Detect which cell encompasses the target text, then output its [x, y] center coordinate. 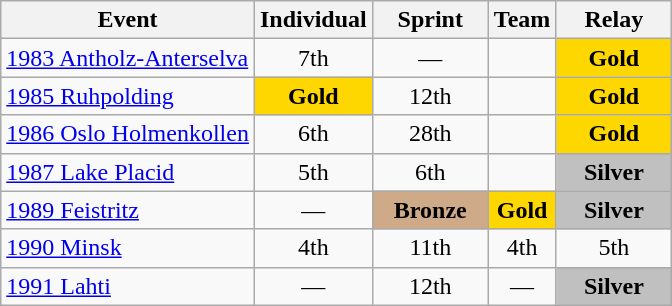
1985 Ruhpolding [128, 96]
Event [128, 20]
Sprint [430, 20]
Team [522, 20]
1990 Minsk [128, 248]
Individual [313, 20]
1987 Lake Placid [128, 172]
7th [313, 58]
1983 Antholz-Anterselva [128, 58]
11th [430, 248]
28th [430, 134]
Relay [614, 20]
1989 Feistritz [128, 210]
Bronze [430, 210]
1991 Lahti [128, 286]
1986 Oslo Holmenkollen [128, 134]
